Capture the cell that displays the provided text and extract its [x, y] central coordinate. 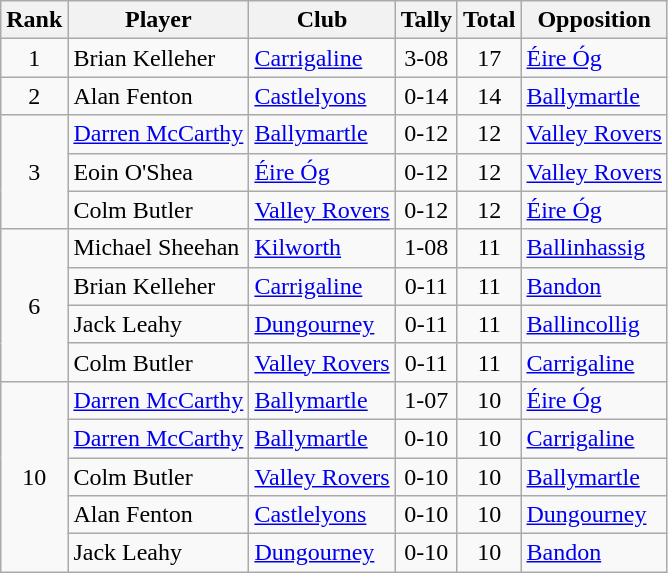
17 [489, 58]
14 [489, 96]
Kilworth [322, 248]
1 [34, 58]
Tally [426, 20]
Ballinhassig [594, 248]
Opposition [594, 20]
Rank [34, 20]
1-08 [426, 248]
Eoin O'Shea [158, 172]
6 [34, 305]
1-07 [426, 400]
2 [34, 96]
Player [158, 20]
Ballincollig [594, 324]
Michael Sheehan [158, 248]
Total [489, 20]
3-08 [426, 58]
0-14 [426, 96]
Club [322, 20]
3 [34, 172]
